From the cell containing the given text, extract its center point as [X, Y] coordinate. 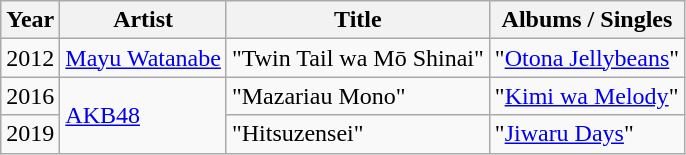
2016 [30, 96]
AKB48 [144, 115]
Albums / Singles [586, 20]
Year [30, 20]
Title [358, 20]
2019 [30, 134]
"Twin Tail wa Mō Shinai" [358, 58]
Artist [144, 20]
"Jiwaru Days" [586, 134]
"Otona Jellybeans" [586, 58]
2012 [30, 58]
Mayu Watanabe [144, 58]
"Hitsuzensei" [358, 134]
"Mazariau Mono" [358, 96]
"Kimi wa Melody" [586, 96]
